Output the [X, Y] coordinate of the center of the cell containing the given text.  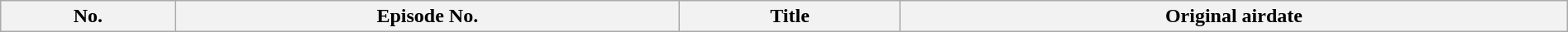
Title [791, 16]
Original airdate [1234, 16]
Episode No. [427, 16]
No. [88, 16]
